Capture the cell that displays the provided text and extract its [x, y] central coordinate. 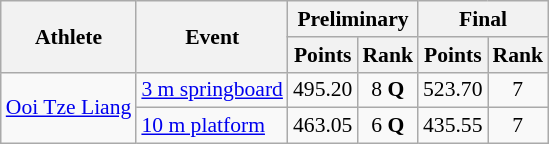
6 Q [388, 126]
Final [483, 19]
10 m platform [212, 126]
Ooi Tze Liang [69, 108]
523.70 [452, 90]
Event [212, 36]
495.20 [322, 90]
463.05 [322, 126]
8 Q [388, 90]
3 m springboard [212, 90]
435.55 [452, 126]
Preliminary [353, 19]
Athlete [69, 36]
